Return (X, Y) of the center of cell containing provided text 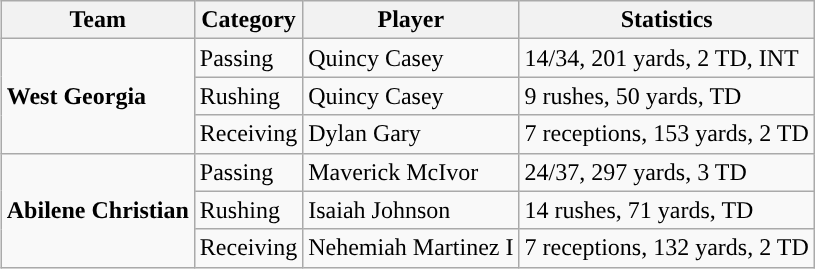
14/34, 201 yards, 2 TD, INT (666, 58)
Player (411, 20)
West Georgia (98, 96)
Dylan Gary (411, 134)
14 rushes, 71 yards, TD (666, 210)
Isaiah Johnson (411, 210)
Category (248, 20)
Abilene Christian (98, 210)
9 rushes, 50 yards, TD (666, 96)
Nehemiah Martinez I (411, 248)
24/37, 297 yards, 3 TD (666, 172)
Team (98, 20)
Maverick McIvor (411, 172)
Statistics (666, 20)
7 receptions, 132 yards, 2 TD (666, 248)
7 receptions, 153 yards, 2 TD (666, 134)
